Return [X, Y] of the center of cell containing provided text 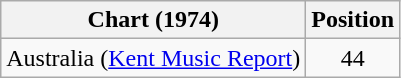
Position [353, 20]
Chart (1974) [154, 20]
Australia (Kent Music Report) [154, 58]
44 [353, 58]
